For the text-containing cell, return its midpoint in (X, Y) coordinate format. 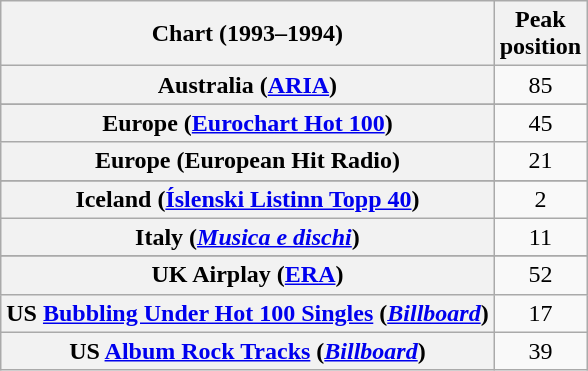
Europe (European Hit Radio) (248, 161)
Peakposition (540, 34)
Europe (Eurochart Hot 100) (248, 123)
US Bubbling Under Hot 100 Singles (Billboard) (248, 313)
2 (540, 199)
17 (540, 313)
85 (540, 85)
Iceland (Íslenski Listinn Topp 40) (248, 199)
21 (540, 161)
UK Airplay (ERA) (248, 275)
US Album Rock Tracks (Billboard) (248, 351)
52 (540, 275)
Australia (ARIA) (248, 85)
Chart (1993–1994) (248, 34)
45 (540, 123)
39 (540, 351)
Italy (Musica e dischi) (248, 237)
11 (540, 237)
